Scan for the cell matching the given text and deliver its (x, y) coordinate at center. 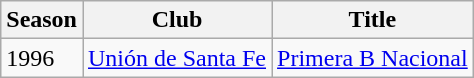
Unión de Santa Fe (176, 58)
Title (373, 20)
1996 (42, 58)
Club (176, 20)
Season (42, 20)
Primera B Nacional (373, 58)
